Provide the [x, y] coordinate of the cell's center where the given text is located.  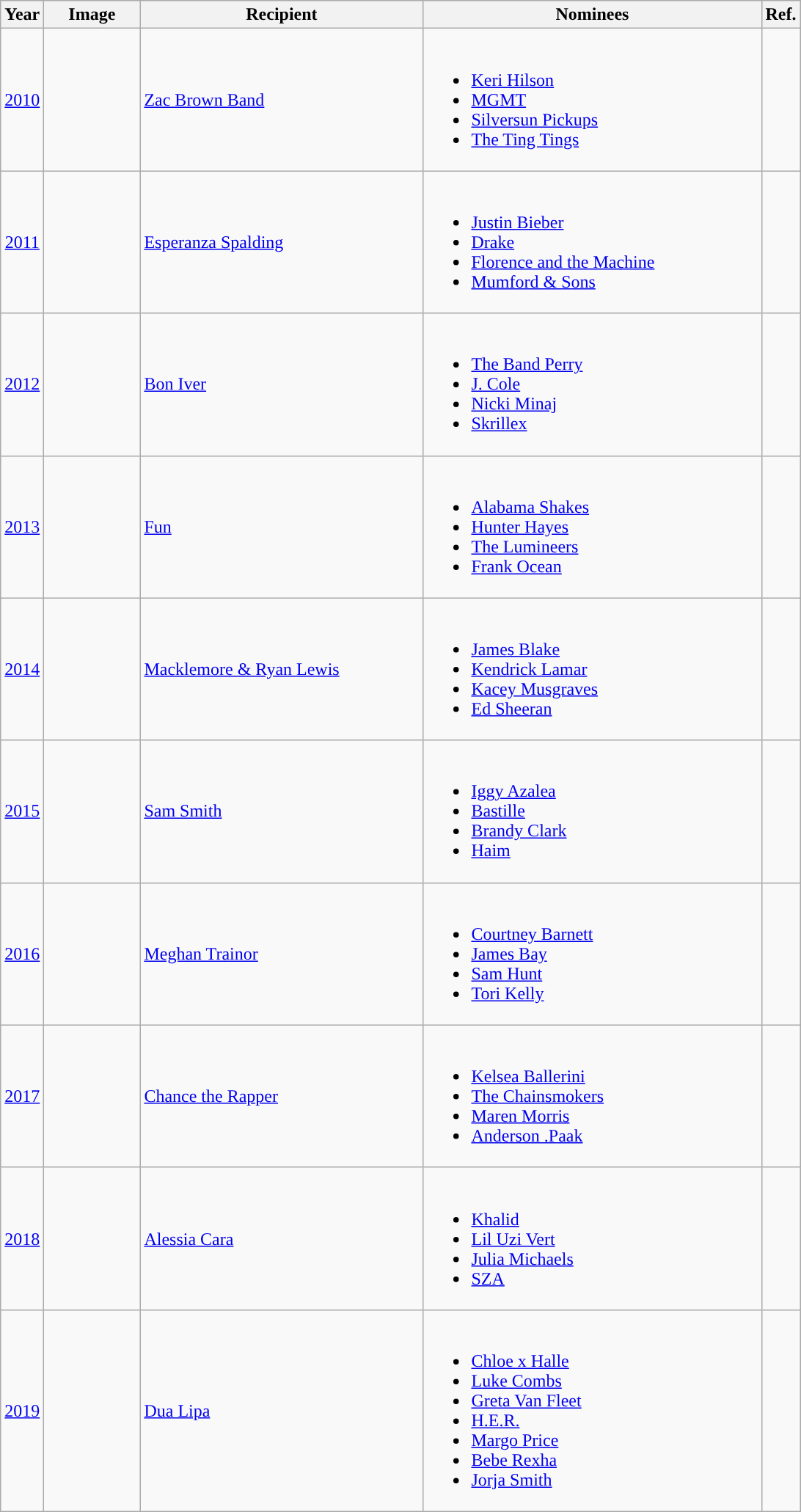
Keri HilsonMGMTSilversun PickupsThe Ting Tings [593, 100]
Justin BieberDrakeFlorence and the MachineMumford & Sons [593, 242]
Nominees [593, 15]
Macklemore & Ryan Lewis [282, 669]
2015 [22, 811]
Sam Smith [282, 811]
Year [22, 15]
Image [92, 15]
2012 [22, 384]
2018 [22, 1238]
Alessia Cara [282, 1238]
2016 [22, 954]
Kelsea BalleriniThe ChainsmokersMaren MorrisAnderson .Paak [593, 1096]
Chance the Rapper [282, 1096]
Recipient [282, 15]
KhalidLil Uzi VertJulia MichaelsSZA [593, 1238]
Meghan Trainor [282, 954]
Iggy AzaleaBastilleBrandy ClarkHaim [593, 811]
2014 [22, 669]
2011 [22, 242]
James BlakeKendrick LamarKacey MusgravesEd Sheeran [593, 669]
Fun [282, 527]
Dua Lipa [282, 1410]
Alabama ShakesHunter HayesThe LumineersFrank Ocean [593, 527]
2017 [22, 1096]
Bon Iver [282, 384]
2019 [22, 1410]
Chloe x HalleLuke CombsGreta Van FleetH.E.R.Margo PriceBebe RexhaJorja Smith [593, 1410]
2010 [22, 100]
Courtney BarnettJames BaySam HuntTori Kelly [593, 954]
Ref. [780, 15]
Zac Brown Band [282, 100]
Esperanza Spalding [282, 242]
The Band PerryJ. ColeNicki MinajSkrillex [593, 384]
2013 [22, 527]
